Find where the given text appears and provide that cell's center as [X, Y] coordinate. 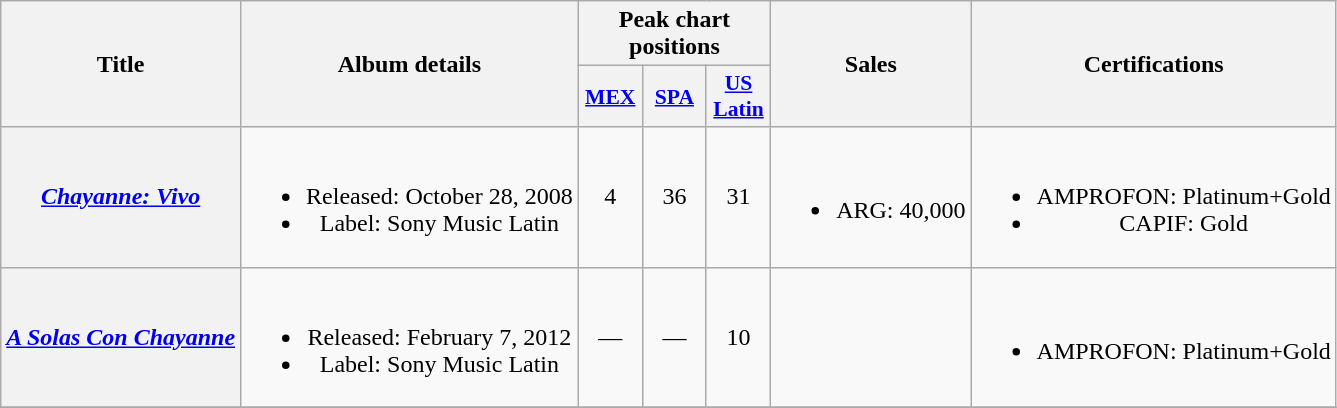
10 [738, 337]
4 [610, 197]
USLatin [738, 96]
A Solas Con Chayanne [121, 337]
Title [121, 64]
MEX [610, 96]
Released: February 7, 2012Label: Sony Music Latin [410, 337]
AMPROFON: Platinum+GoldCAPIF: Gold [1154, 197]
Certifications [1154, 64]
Sales [871, 64]
Released: October 28, 2008Label: Sony Music Latin [410, 197]
31 [738, 197]
ARG: 40,000 [871, 197]
36 [674, 197]
Chayanne: Vivo [121, 197]
Album details [410, 64]
AMPROFON: Platinum+Gold [1154, 337]
Peak chart positions [674, 34]
SPA [674, 96]
